Detect which cell encompasses the target text, then output its (x, y) center coordinate. 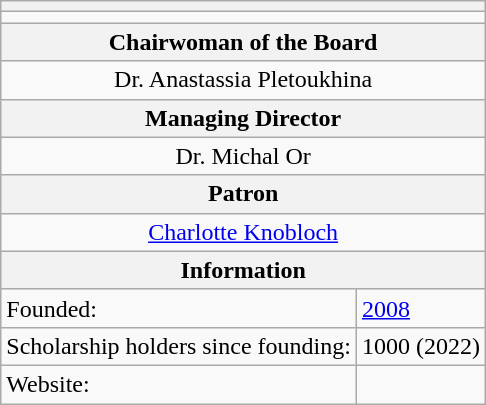
1000 (2022) (420, 346)
Dr. Anastassia Pletoukhina (244, 80)
Charlotte Knobloch (244, 232)
Information (244, 270)
Managing Director (244, 118)
Dr. Michal Or (244, 156)
Website: (179, 384)
2008 (420, 308)
Scholarship holders since founding: (179, 346)
Founded: (179, 308)
Patron (244, 194)
Chairwoman of the Board (244, 42)
